Provide the (X, Y) coordinate of the cell's center where the given text is located.  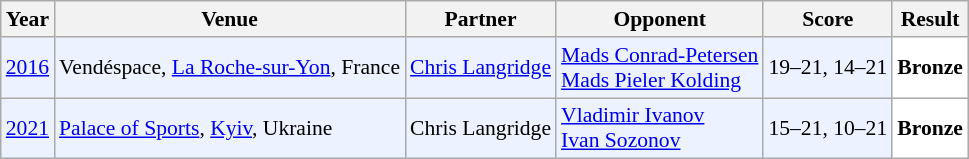
2016 (28, 68)
Opponent (660, 19)
2021 (28, 128)
19–21, 14–21 (828, 68)
Vladimir Ivanov Ivan Sozonov (660, 128)
Partner (480, 19)
Mads Conrad-Petersen Mads Pieler Kolding (660, 68)
Year (28, 19)
Vendéspace, La Roche-sur-Yon, France (230, 68)
Palace of Sports, Kyiv, Ukraine (230, 128)
Score (828, 19)
15–21, 10–21 (828, 128)
Venue (230, 19)
Result (930, 19)
